Search for the cell housing the specified text and yield its (X, Y) center coordinate. 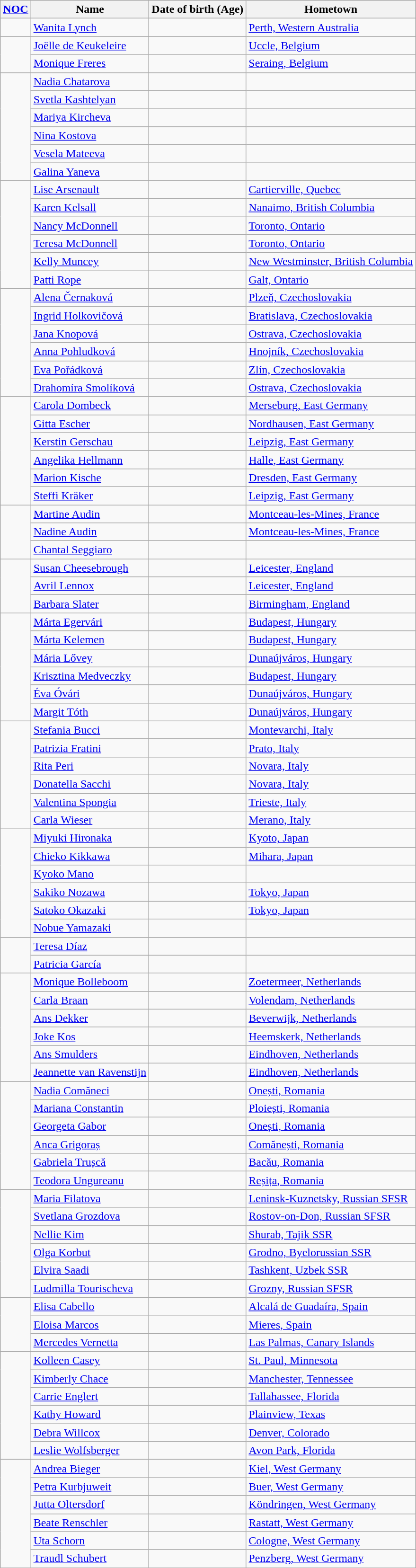
Satoko Okazaki (90, 910)
Kyoko Mano (90, 874)
Date of birth (Age) (198, 9)
Mária Lővey (90, 658)
Anna Pohludková (90, 352)
Nellie Kim (90, 1234)
Alcalá de Guadaíra, Spain (331, 1306)
Rita Peri (90, 766)
Andrea Bieger (90, 1469)
Wanita Lynch (90, 27)
Plainview, Texas (331, 1415)
Las Palmas, Canary Islands (331, 1342)
Merseburg, East Germany (331, 406)
Traudl Schubert (90, 1559)
Nina Kostova (90, 135)
Carla Braan (90, 1000)
Halle, East Germany (331, 460)
Gabriela Trușcă (90, 1162)
Svetlana Grozdova (90, 1216)
Patrizia Fratini (90, 748)
Patti Rope (90, 280)
Krisztina Medveczky (90, 676)
Georgeta Gabor (90, 1126)
Joëlle de Keukeleire (90, 45)
Eva Pořádková (90, 370)
Svetla Kashtelyan (90, 99)
Beate Renschler (90, 1523)
Nordhausen, East Germany (331, 424)
Nadia Chatarova (90, 81)
Carrie Englert (90, 1397)
Bacău, Romania (331, 1162)
Margit Tóth (90, 712)
Avon Park, Florida (331, 1451)
Patricia García (90, 964)
Perth, Western Australia (331, 27)
Ploiești, Romania (331, 1108)
Denver, Colorado (331, 1433)
Angelika Hellmann (90, 460)
Gitta Escher (90, 424)
Kathy Howard (90, 1415)
Mieres, Spain (331, 1324)
Ingrid Holkovičová (90, 316)
Marion Kische (90, 478)
Reșița, Romania (331, 1180)
Manchester, Tennessee (331, 1379)
Anca Grigoraș (90, 1144)
Kolleen Casey (90, 1360)
Galt, Ontario (331, 280)
Kyoto, Japan (331, 838)
Éva Óvári (90, 694)
Kelly Muncey (90, 262)
Jeannette van Ravenstijn (90, 1072)
Prato, Italy (331, 748)
Heemskerk, Netherlands (331, 1036)
Merano, Italy (331, 820)
Márta Egervári (90, 622)
St. Paul, Minnesota (331, 1360)
Márta Kelemen (90, 640)
Comănești, Romania (331, 1144)
Jutta Oltersdorf (90, 1505)
Avril Lennox (90, 586)
Drahomíra Smolíková (90, 388)
Mariya Kircheva (90, 117)
Zoetermeer, Netherlands (331, 982)
Vesela Mateeva (90, 153)
Chieko Kikkawa (90, 856)
Elisa Cabello (90, 1306)
Karen Kelsall (90, 207)
Kimberly Chace (90, 1379)
Grozny, Russian SFSR (331, 1288)
Birmingham, England (331, 604)
Mihara, Japan (331, 856)
Teresa Díaz (90, 946)
Volendam, Netherlands (331, 1000)
Name (90, 9)
Steffi Kräker (90, 496)
Alena Černaková (90, 298)
Kerstin Gerschau (90, 442)
Nobue Yamazaki (90, 928)
Petra Kurbjuweit (90, 1487)
Hnojník, Czechoslovakia (331, 352)
Ans Dekker (90, 1018)
Hometown (331, 9)
Ludmilla Tourischeva (90, 1288)
Joke Kos (90, 1036)
Lise Arsenault (90, 189)
Ans Smulders (90, 1054)
Grodno, Byelorussian SSR (331, 1252)
Carla Wieser (90, 820)
Eloisa Marcos (90, 1324)
Galina Yaneva (90, 171)
Martine Audin (90, 514)
Cartierville, Quebec (331, 189)
Mercedes Vernetta (90, 1342)
Trieste, Italy (331, 802)
Maria Filatova (90, 1198)
Montevarchi, Italy (331, 730)
Köndringen, West Germany (331, 1505)
Uccle, Belgium (331, 45)
Tallahassee, Florida (331, 1397)
Leslie Wolfsberger (90, 1451)
Chantal Seggiaro (90, 550)
Teresa McDonnell (90, 244)
Nadia Comăneci (90, 1090)
Sakiko Nozawa (90, 892)
Cologne, West Germany (331, 1541)
Elvira Saadi (90, 1270)
Valentina Spongia (90, 802)
Olga Korbut (90, 1252)
Monique Bolleboom (90, 982)
Rostov-on-Don, Russian SFSR (331, 1216)
Dresden, East Germany (331, 478)
Plzeň, Czechoslovakia (331, 298)
Seraing, Belgium (331, 63)
NOC (16, 9)
Bratislava, Czechoslovakia (331, 316)
Tashkent, Uzbek SSR (331, 1270)
Beverwijk, Netherlands (331, 1018)
Donatella Sacchi (90, 784)
Rastatt, West Germany (331, 1523)
Kiel, West Germany (331, 1469)
Mariana Constantin (90, 1108)
Stefania Bucci (90, 730)
Miyuki Hironaka (90, 838)
Nadine Audin (90, 532)
Susan Cheesebrough (90, 568)
Penzberg, West Germany (331, 1559)
Nanaimo, British Columbia (331, 207)
Barbara Slater (90, 604)
Buer, West Germany (331, 1487)
Monique Freres (90, 63)
Leninsk-Kuznetsky, Russian SFSR (331, 1198)
Zlín, Czechoslovakia (331, 370)
New Westminster, British Columbia (331, 262)
Jana Knopová (90, 334)
Debra Willcox (90, 1433)
Nancy McDonnell (90, 226)
Carola Dombeck (90, 406)
Uta Schorn (90, 1541)
Shurab, Tajik SSR (331, 1234)
Teodora Ungureanu (90, 1180)
